Locate the cell with the specified text and output its [X, Y] center coordinate. 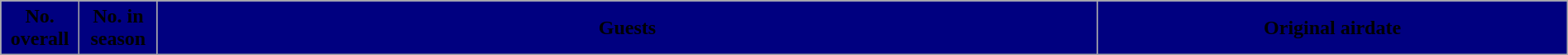
No. inseason [117, 28]
Original airdate [1332, 28]
No.overall [40, 28]
Guests [627, 28]
